Locate the cell with the specified text and output its (x, y) center coordinate. 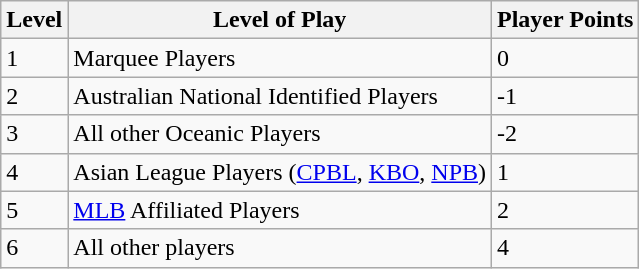
0 (566, 58)
All other players (280, 248)
Player Points (566, 20)
5 (34, 210)
6 (34, 248)
-2 (566, 134)
MLB Affiliated Players (280, 210)
All other Oceanic Players (280, 134)
Asian League Players (CPBL, KBO, NPB) (280, 172)
Level of Play (280, 20)
Marquee Players (280, 58)
Level (34, 20)
Australian National Identified Players (280, 96)
-1 (566, 96)
3 (34, 134)
